Find where the given text appears and provide that cell's center as (x, y) coordinate. 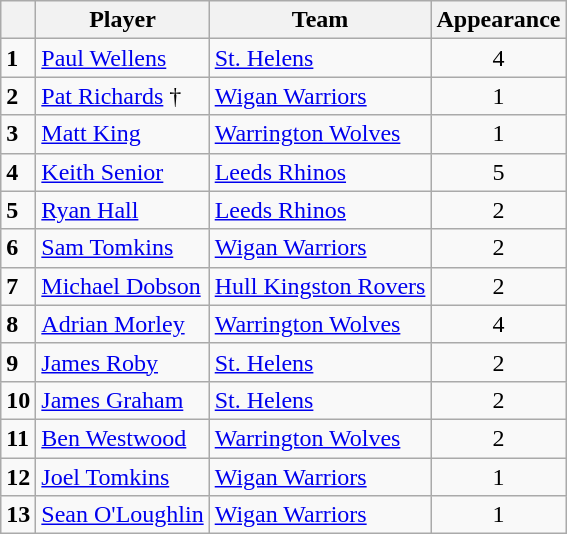
10 (18, 400)
Adrian Morley (122, 324)
9 (18, 362)
Hull Kingston Rovers (320, 286)
13 (18, 515)
Team (320, 20)
11 (18, 438)
Keith Senior (122, 172)
Ben Westwood (122, 438)
Pat Richards † (122, 96)
Player (122, 20)
Sean O'Loughlin (122, 515)
James Roby (122, 362)
Michael Dobson (122, 286)
7 (18, 286)
6 (18, 248)
3 (18, 134)
Ryan Hall (122, 210)
Joel Tomkins (122, 477)
James Graham (122, 400)
12 (18, 477)
Appearance (498, 20)
Matt King (122, 134)
Paul Wellens (122, 58)
8 (18, 324)
Sam Tomkins (122, 248)
